Return the (x, y) coordinate for the center point of the cell that contains the specified text.  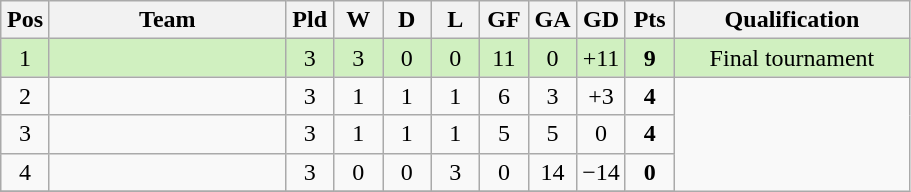
GF (504, 20)
GA (552, 20)
Qualification (792, 20)
+11 (602, 58)
Final tournament (792, 58)
D (406, 20)
2 (26, 96)
L (456, 20)
Team (167, 20)
Pos (26, 20)
14 (552, 172)
Pts (650, 20)
Pld (310, 20)
6 (504, 96)
9 (650, 58)
+3 (602, 96)
W (358, 20)
GD (602, 20)
−14 (602, 172)
11 (504, 58)
